Scan for the cell matching the given text and deliver its [x, y] coordinate at center. 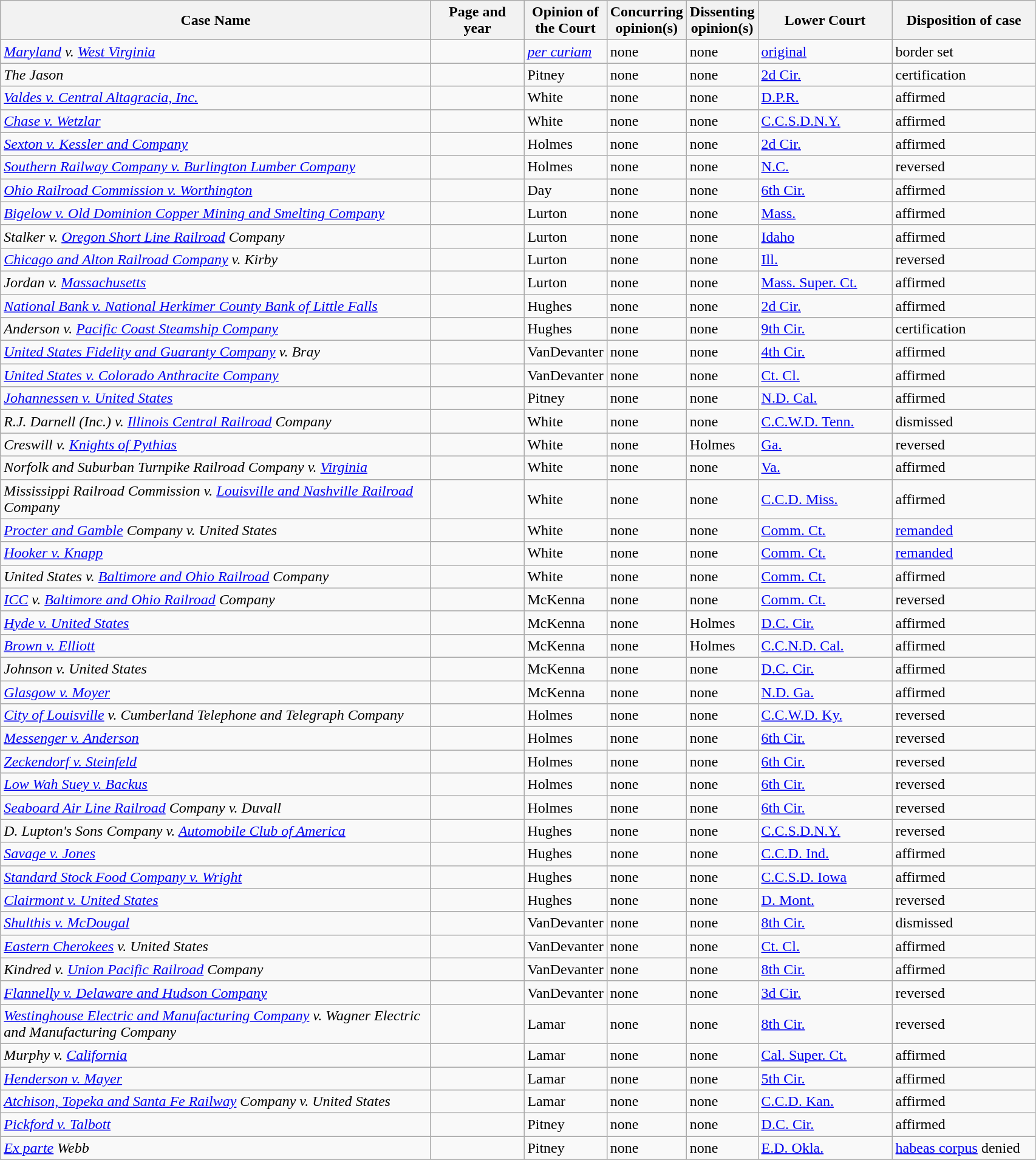
original [825, 52]
Disposition of case [964, 21]
Chicago and Alton Railroad Company v. Kirby [216, 259]
Brown v. Elliott [216, 646]
N.D. Cal. [825, 398]
City of Louisville v. Cumberland Telephone and Telegraph Company [216, 715]
Low Wah Suey v. Backus [216, 785]
D.P.R. [825, 98]
Kindred v. Union Pacific Railroad Company [216, 969]
R.J. Darnell (Inc.) v. Illinois Central Railroad Company [216, 421]
habeas corpus denied [964, 1148]
C.C.N.D. Cal. [825, 646]
Valdes v. Central Altagracia, Inc. [216, 98]
Zeckendorf v. Steinfeld [216, 762]
The Jason [216, 75]
Mass. [825, 213]
Sexton v. Kessler and Company [216, 144]
Ga. [825, 445]
4th Cir. [825, 352]
Savage v. Jones [216, 854]
Mississippi Railroad Commission v. Louisville and Nashville Railroad Company [216, 499]
Messenger v. Anderson [216, 739]
3d Cir. [825, 992]
Ill. [825, 259]
Atchison, Topeka and Santa Fe Railway Company v. United States [216, 1102]
C.C.D. Kan. [825, 1102]
Va. [825, 468]
National Bank v. National Herkimer County Bank of Little Falls [216, 305]
9th Cir. [825, 329]
N.C. [825, 167]
Day [565, 190]
Shulthis v. McDougal [216, 923]
Glasgow v. Moyer [216, 692]
D. Mont. [825, 900]
N.D. Ga. [825, 692]
Southern Railway Company v. Burlington Lumber Company [216, 167]
Bigelow v. Old Dominion Copper Mining and Smelting Company [216, 213]
Procter and Gamble Company v. United States [216, 530]
United States Fidelity and Guaranty Company v. Bray [216, 352]
Dissenting opinion(s) [722, 21]
C.C.D. Ind. [825, 854]
Mass. Super. Ct. [825, 282]
Creswill v. Knights of Pythias [216, 445]
United States v. Baltimore and Ohio Railroad Company [216, 576]
C.C.W.D. Ky. [825, 715]
Lower Court [825, 21]
Maryland v. West Virginia [216, 52]
Stalker v. Oregon Short Line Railroad Company [216, 236]
Johnson v. United States [216, 669]
Standard Stock Food Company v. Wright [216, 877]
Chase v. Wetzlar [216, 121]
C.C.S.D. Iowa [825, 877]
C.C.W.D. Tenn. [825, 421]
border set [964, 52]
C.C.D. Miss. [825, 499]
Cal. Super. Ct. [825, 1055]
Jordan v. Massachusetts [216, 282]
United States v. Colorado Anthracite Company [216, 375]
per curiam [565, 52]
Murphy v. California [216, 1055]
Page and year [477, 21]
Henderson v. Mayer [216, 1078]
Idaho [825, 236]
Flannelly v. Delaware and Hudson Company [216, 992]
Anderson v. Pacific Coast Steamship Company [216, 329]
D. Lupton's Sons Company v. Automobile Club of America [216, 831]
Pickford v. Talbott [216, 1125]
Hooker v. Knapp [216, 553]
Norfolk and Suburban Turnpike Railroad Company v. Virginia [216, 468]
Opinion of the Court [565, 21]
Ohio Railroad Commission v. Worthington [216, 190]
ICC v. Baltimore and Ohio Railroad Company [216, 599]
E.D. Okla. [825, 1148]
Eastern Cherokees v. United States [216, 946]
Clairmont v. United States [216, 900]
5th Cir. [825, 1078]
Ex parte Webb [216, 1148]
Westinghouse Electric and Manufacturing Company v. Wagner Electric and Manufacturing Company [216, 1024]
Seaboard Air Line Railroad Company v. Duvall [216, 808]
Hyde v. United States [216, 623]
Concurring opinion(s) [646, 21]
Johannessen v. United States [216, 398]
Case Name [216, 21]
